Capture the cell that displays the provided text and extract its [x, y] central coordinate. 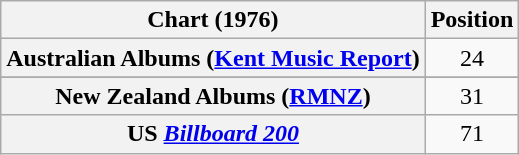
24 [472, 58]
Position [472, 20]
US Billboard 200 [213, 134]
Chart (1976) [213, 20]
New Zealand Albums (RMNZ) [213, 96]
31 [472, 96]
Australian Albums (Kent Music Report) [213, 58]
71 [472, 134]
